Output the [x, y] coordinate of the center of the cell containing the given text.  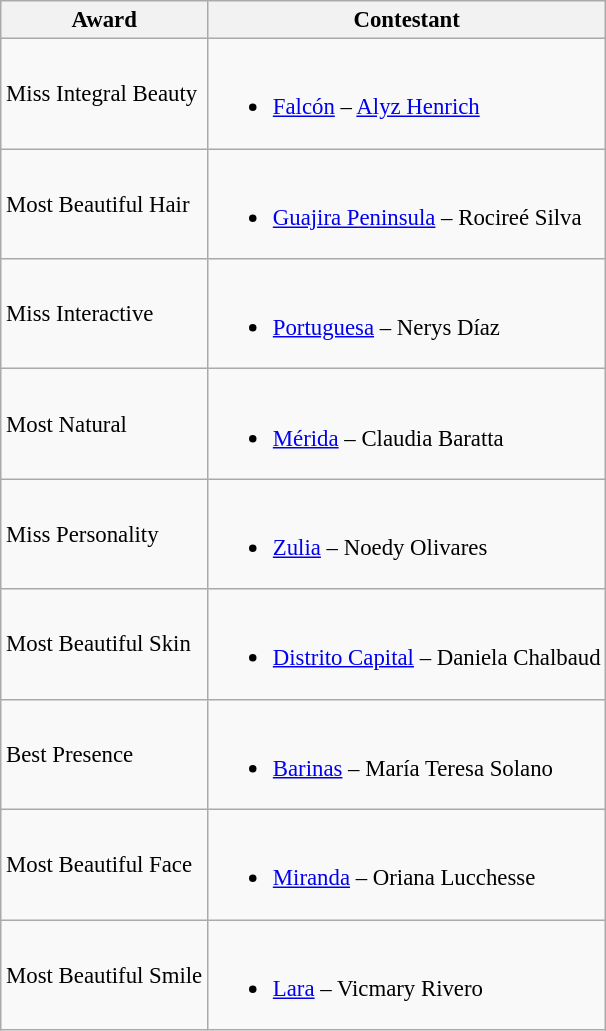
Zulia – Noedy Olivares [407, 534]
Falcón – Alyz Henrich [407, 94]
Distrito Capital – Daniela Chalbaud [407, 644]
Miss Personality [104, 534]
Contestant [407, 20]
Guajira Peninsula – Rocireé Silva [407, 204]
Barinas – María Teresa Solano [407, 754]
Best Presence [104, 754]
Mérida – Claudia Baratta [407, 424]
Miss Integral Beauty [104, 94]
Most Natural [104, 424]
Most Beautiful Face [104, 865]
Portuguesa – Nerys Díaz [407, 314]
Miranda – Oriana Lucchesse [407, 865]
Most Beautiful Skin [104, 644]
Award [104, 20]
Most Beautiful Smile [104, 975]
Miss Interactive [104, 314]
Lara – Vicmary Rivero [407, 975]
Most Beautiful Hair [104, 204]
